Find where the given text appears and provide that cell's center as (X, Y) coordinate. 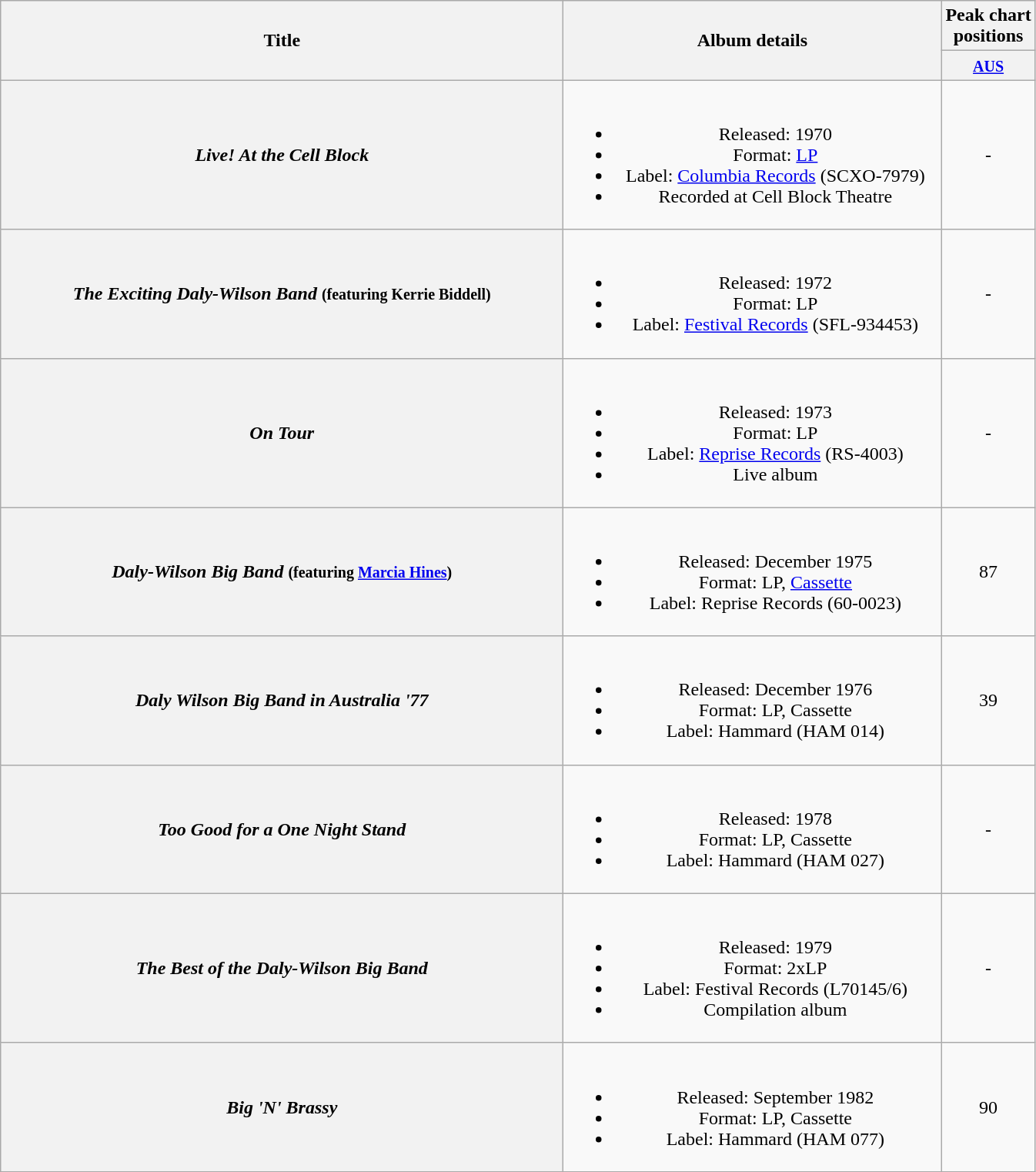
The Best of the Daly-Wilson Big Band (282, 968)
Daly-Wilson Big Band (featuring Marcia Hines) (282, 571)
87 (988, 571)
Released: December 1975Format: LP, CassetteLabel: Reprise Records (60-0023) (753, 571)
Live! At the Cell Block (282, 155)
Released: December 1976Format: LP, CassetteLabel: Hammard (HAM 014) (753, 701)
Released: 1979Format: 2xLPLabel: Festival Records (L70145/6)Compilation album (753, 968)
Title (282, 40)
Big 'N' Brassy (282, 1107)
Daly Wilson Big Band in Australia '77 (282, 701)
Released: 1972Format: LPLabel: Festival Records (SFL-934453) (753, 294)
On Tour (282, 433)
Album details (753, 40)
Released: 1978Format: LP, CassetteLabel: Hammard (HAM 027) (753, 829)
39 (988, 701)
Released: 1970Format: LPLabel: Columbia Records (SCXO-7979)Recorded at Cell Block Theatre (753, 155)
Released: 1973Format: LPLabel: Reprise Records (RS-4003)Live album (753, 433)
Too Good for a One Night Stand (282, 829)
AUS (988, 65)
90 (988, 1107)
Released: September 1982Format: LP, CassetteLabel: Hammard (HAM 077) (753, 1107)
The Exciting Daly-Wilson Band (featuring Kerrie Biddell) (282, 294)
Peak chartpositions (988, 26)
